Capture the cell that displays the provided text and extract its [X, Y] central coordinate. 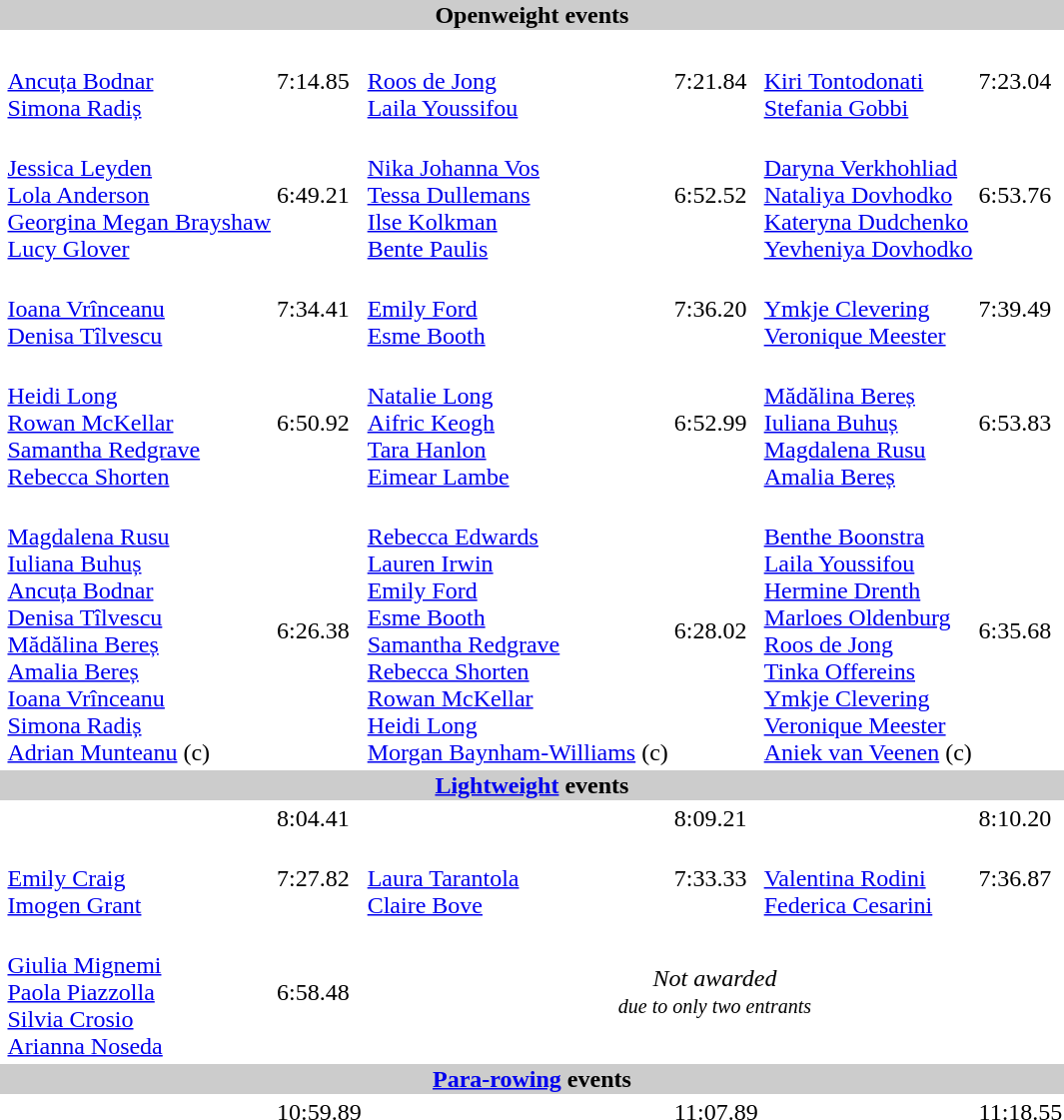
8:04.41 [319, 818]
Heidi LongRowan McKellarSamantha RedgraveRebecca Shorten [139, 423]
Nika Johanna VosTessa DullemansIlse KolkmanBente Paulis [518, 195]
Roos de JongLaila Youssifou [518, 81]
Not awardeddue to only two entrants [715, 992]
6:52.99 [715, 423]
6:35.68 [1021, 631]
Para-rowing events [532, 1079]
6:49.21 [319, 195]
7:14.85 [319, 81]
Natalie LongAifric KeoghTara HanlonEimear Lambe [518, 423]
6:58.48 [319, 992]
Giulia MignemiPaola PiazzollaSilvia CrosioArianna Noseda [139, 992]
7:21.84 [715, 81]
7:34.41 [319, 309]
Laura TarantolaClaire Bove [518, 878]
6:26.38 [319, 631]
Rebecca EdwardsLauren IrwinEmily FordEsme BoothSamantha RedgraveRebecca ShortenRowan McKellarHeidi LongMorgan Baynham-Williams (c) [518, 631]
7:33.33 [715, 878]
Mădălina BereșIuliana BuhușMagdalena RusuAmalia Bereș [868, 423]
Emily CraigImogen Grant [139, 878]
Emily FordEsme Booth [518, 309]
6:53.76 [1021, 195]
Daryna VerkhohliadNataliya DovhodkoKateryna DudchenkoYevheniya Dovhodko [868, 195]
Jessica LeydenLola AndersonGeorgina Megan BrayshawLucy Glover [139, 195]
8:09.21 [715, 818]
Ioana VrînceanuDenisa Tîlvescu [139, 309]
6:53.83 [1021, 423]
7:39.49 [1021, 309]
6:28.02 [715, 631]
7:36.87 [1021, 878]
Ymkje CleveringVeronique Meester [868, 309]
Ancuța BodnarSimona Radiș [139, 81]
7:23.04 [1021, 81]
7:36.20 [715, 309]
6:50.92 [319, 423]
8:10.20 [1021, 818]
Benthe BoonstraLaila YoussifouHermine DrenthMarloes OldenburgRoos de JongTinka OffereinsYmkje CleveringVeronique MeesterAniek van Veenen (c) [868, 631]
Valentina RodiniFederica Cesarini [868, 878]
Lightweight events [532, 785]
6:52.52 [715, 195]
7:27.82 [319, 878]
Kiri TontodonatiStefania Gobbi [868, 81]
Magdalena RusuIuliana BuhușAncuța BodnarDenisa TîlvescuMădălina BereșAmalia BereșIoana VrînceanuSimona RadișAdrian Munteanu (c) [139, 631]
Openweight events [532, 15]
